Extract the [x, y] coordinate from the center of the cell holding the provided text.  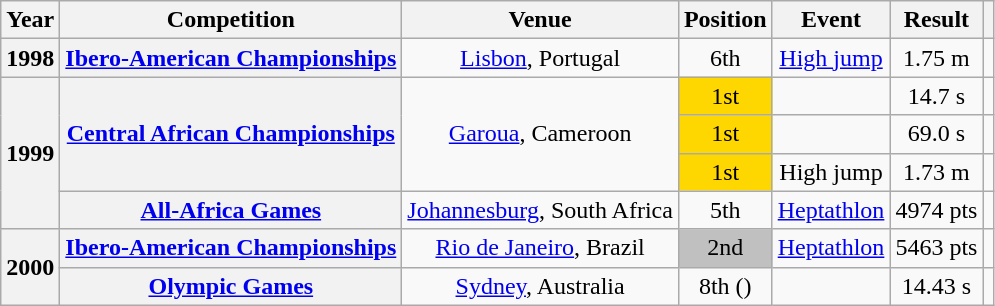
1998 [30, 58]
4974 pts [936, 210]
1.75 m [936, 58]
Garoua, Cameroon [540, 134]
Lisbon, Portugal [540, 58]
14.7 s [936, 96]
Johannesburg, South Africa [540, 210]
Event [831, 20]
5th [725, 210]
Sydney, Australia [540, 286]
2000 [30, 267]
14.43 s [936, 286]
Competition [231, 20]
Year [30, 20]
8th () [725, 286]
Central African Championships [231, 134]
Position [725, 20]
Result [936, 20]
6th [725, 58]
Rio de Janeiro, Brazil [540, 248]
1.73 m [936, 172]
69.0 s [936, 134]
5463 pts [936, 248]
Olympic Games [231, 286]
2nd [725, 248]
All-Africa Games [231, 210]
Venue [540, 20]
1999 [30, 153]
